Find where the given text appears and provide that cell's center as [x, y] coordinate. 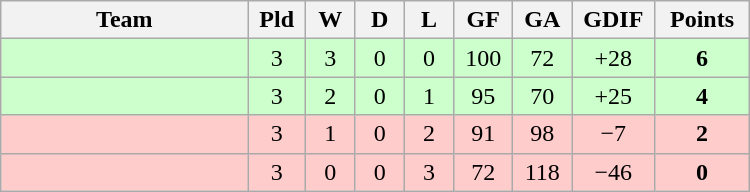
+28 [614, 58]
Team [124, 20]
70 [542, 96]
4 [702, 96]
100 [484, 58]
GA [542, 20]
W [330, 20]
Pld [277, 20]
6 [702, 58]
+25 [614, 96]
D [380, 20]
Points [702, 20]
98 [542, 134]
GDIF [614, 20]
−7 [614, 134]
118 [542, 172]
91 [484, 134]
95 [484, 96]
L [428, 20]
−46 [614, 172]
GF [484, 20]
